Return (x, y) of the center of cell containing provided text 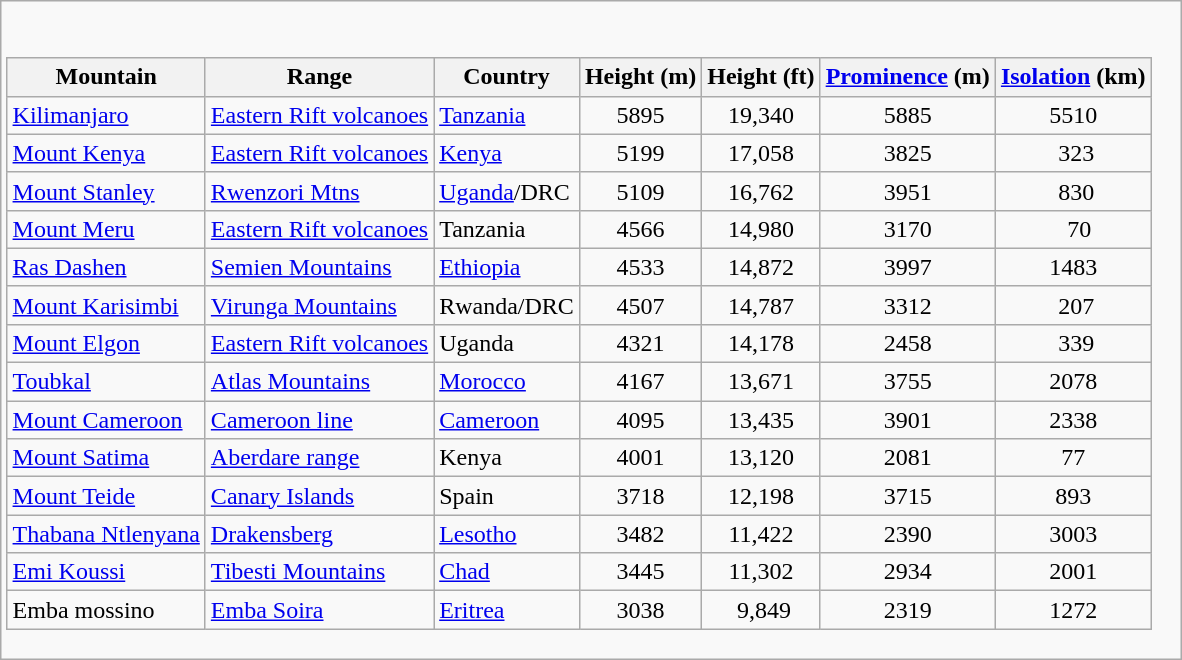
14,178 (761, 343)
3715 (908, 496)
Kilimanjaro (106, 115)
Thabana Ntlenyana (106, 534)
1483 (1073, 267)
Mount Teide (106, 496)
3445 (640, 572)
11,422 (761, 534)
Mount Cameroon (106, 420)
Mountain (106, 77)
13,671 (761, 382)
5199 (640, 153)
Cameroon (507, 420)
3951 (908, 191)
4507 (640, 305)
9,849 (761, 610)
830 (1073, 191)
17,058 (761, 153)
893 (1073, 496)
3038 (640, 610)
4321 (640, 343)
Mount Stanley (106, 191)
2458 (908, 343)
3718 (640, 496)
323 (1073, 153)
Height (ft) (761, 77)
5510 (1073, 115)
2001 (1073, 572)
Uganda/DRC (507, 191)
339 (1073, 343)
Eritrea (507, 610)
Semien Mountains (319, 267)
16,762 (761, 191)
Rwanda/DRC (507, 305)
4095 (640, 420)
Toubkal (106, 382)
3170 (908, 229)
Mount Kenya (106, 153)
Country (507, 77)
77 (1073, 458)
Tibesti Mountains (319, 572)
Isolation (km) (1073, 77)
Mount Satima (106, 458)
Rwenzori Mtns (319, 191)
4533 (640, 267)
70 (1073, 229)
Mount Meru (106, 229)
2078 (1073, 382)
Ras Dashen (106, 267)
3997 (908, 267)
Prominence (m) (908, 77)
4566 (640, 229)
2934 (908, 572)
14,980 (761, 229)
14,872 (761, 267)
3755 (908, 382)
3482 (640, 534)
2390 (908, 534)
5885 (908, 115)
14,787 (761, 305)
19,340 (761, 115)
Atlas Mountains (319, 382)
Height (m) (640, 77)
Ethiopia (507, 267)
11,302 (761, 572)
Virunga Mountains (319, 305)
3003 (1073, 534)
4001 (640, 458)
Mount Elgon (106, 343)
Chad (507, 572)
Lesotho (507, 534)
Drakensberg (319, 534)
2319 (908, 610)
Canary Islands (319, 496)
1272 (1073, 610)
13,120 (761, 458)
5109 (640, 191)
12,198 (761, 496)
2081 (908, 458)
13,435 (761, 420)
Emi Koussi (106, 572)
207 (1073, 305)
Mount Karisimbi (106, 305)
Aberdare range (319, 458)
3312 (908, 305)
Range (319, 77)
3825 (908, 153)
Morocco (507, 382)
3901 (908, 420)
Emba mossino (106, 610)
2338 (1073, 420)
Uganda (507, 343)
4167 (640, 382)
Spain (507, 496)
Emba Soira (319, 610)
Cameroon line (319, 420)
5895 (640, 115)
